Search for the cell housing the specified text and yield its [x, y] center coordinate. 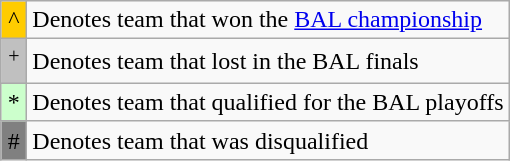
^ [14, 20]
* [14, 102]
+ [14, 62]
Denotes team that was disqualified [268, 140]
Denotes team that won the BAL championship [268, 20]
Denotes team that lost in the BAL finals [268, 62]
# [14, 140]
Denotes team that qualified for the BAL playoffs [268, 102]
